Scan for the cell matching the given text and deliver its [X, Y] coordinate at center. 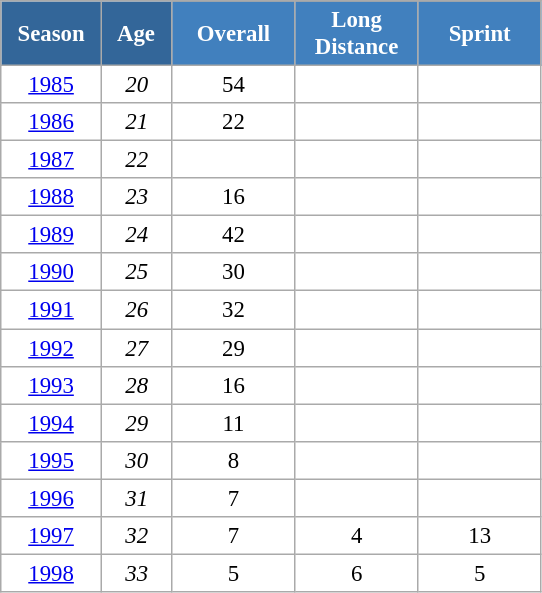
4 [356, 536]
28 [136, 385]
6 [356, 573]
31 [136, 498]
1987 [52, 160]
42 [234, 235]
54 [234, 85]
27 [136, 348]
1985 [52, 85]
13 [480, 536]
1986 [52, 122]
1989 [52, 235]
Sprint [480, 34]
1990 [52, 273]
1994 [52, 423]
1988 [52, 197]
Overall [234, 34]
1993 [52, 385]
25 [136, 273]
Age [136, 34]
1997 [52, 536]
20 [136, 85]
8 [234, 460]
1998 [52, 573]
Season [52, 34]
33 [136, 573]
21 [136, 122]
1992 [52, 348]
23 [136, 197]
Long Distance [356, 34]
11 [234, 423]
1995 [52, 460]
24 [136, 235]
1991 [52, 310]
1996 [52, 498]
26 [136, 310]
